From the cell containing the given text, extract its center point as (x, y) coordinate. 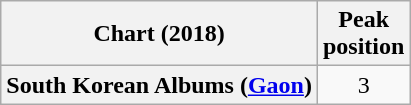
Peak position (363, 34)
3 (363, 85)
South Korean Albums (Gaon) (160, 85)
Chart (2018) (160, 34)
